For the text-containing cell, return its midpoint in [X, Y] coordinate format. 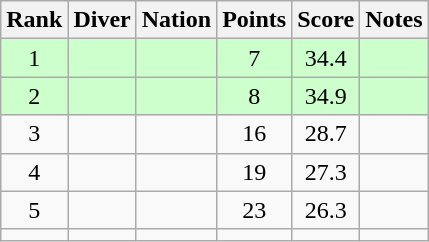
28.7 [326, 134]
23 [254, 210]
7 [254, 58]
3 [34, 134]
8 [254, 96]
1 [34, 58]
19 [254, 172]
Diver [102, 20]
2 [34, 96]
Points [254, 20]
5 [34, 210]
26.3 [326, 210]
4 [34, 172]
34.9 [326, 96]
34.4 [326, 58]
Nation [176, 20]
27.3 [326, 172]
16 [254, 134]
Rank [34, 20]
Notes [394, 20]
Score [326, 20]
